Determine the (X, Y) coordinate at the center of the cell enclosing the given text.  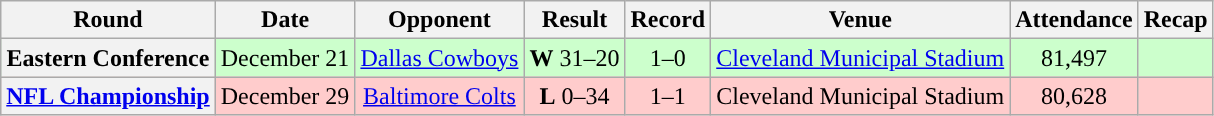
Opponent (440, 20)
80,628 (1074, 96)
Dallas Cowboys (440, 58)
1–1 (668, 96)
December 21 (285, 58)
1–0 (668, 58)
Baltimore Colts (440, 96)
NFL Championship (108, 96)
W 31–20 (574, 58)
Round (108, 20)
Venue (860, 20)
Eastern Conference (108, 58)
Record (668, 20)
81,497 (1074, 58)
Result (574, 20)
Attendance (1074, 20)
L 0–34 (574, 96)
Date (285, 20)
December 29 (285, 96)
Recap (1176, 20)
